Provide the (x, y) coordinate of the cell's center where the given text is located.  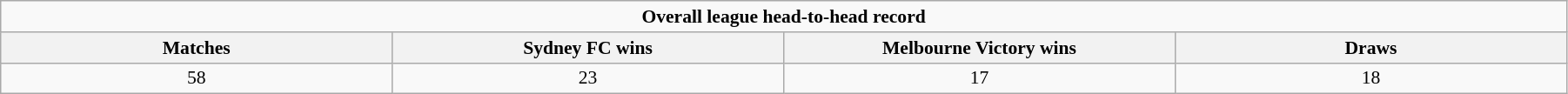
Melbourne Victory wins (980, 48)
Overall league head-to-head record (784, 17)
Matches (197, 48)
23 (588, 78)
Draws (1370, 48)
17 (980, 78)
Sydney FC wins (588, 48)
18 (1370, 78)
58 (197, 78)
